Return [X, Y] of the center of cell containing provided text 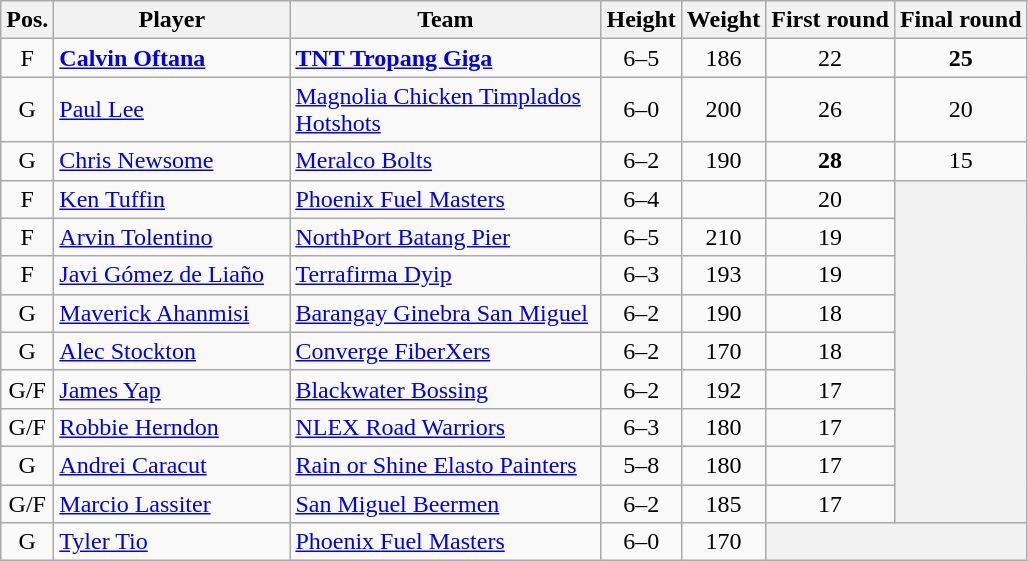
26 [830, 110]
Final round [960, 20]
Andrei Caracut [172, 465]
NorthPort Batang Pier [446, 237]
15 [960, 161]
186 [723, 58]
5–8 [641, 465]
Converge FiberXers [446, 351]
Paul Lee [172, 110]
Robbie Herndon [172, 427]
NLEX Road Warriors [446, 427]
22 [830, 58]
28 [830, 161]
First round [830, 20]
Weight [723, 20]
Meralco Bolts [446, 161]
Tyler Tio [172, 542]
Magnolia Chicken Timplados Hotshots [446, 110]
TNT Tropang Giga [446, 58]
Arvin Tolentino [172, 237]
Maverick Ahanmisi [172, 313]
Marcio Lassiter [172, 503]
James Yap [172, 389]
6–4 [641, 199]
Chris Newsome [172, 161]
192 [723, 389]
Player [172, 20]
Pos. [28, 20]
200 [723, 110]
Javi Gómez de Liaño [172, 275]
San Miguel Beermen [446, 503]
Blackwater Bossing [446, 389]
Team [446, 20]
Calvin Oftana [172, 58]
Terrafirma Dyip [446, 275]
Rain or Shine Elasto Painters [446, 465]
Alec Stockton [172, 351]
210 [723, 237]
Barangay Ginebra San Miguel [446, 313]
Ken Tuffin [172, 199]
185 [723, 503]
25 [960, 58]
Height [641, 20]
193 [723, 275]
